Pinpoint the cell where the given text exists, returning its (x, y) midpoint coordinate. 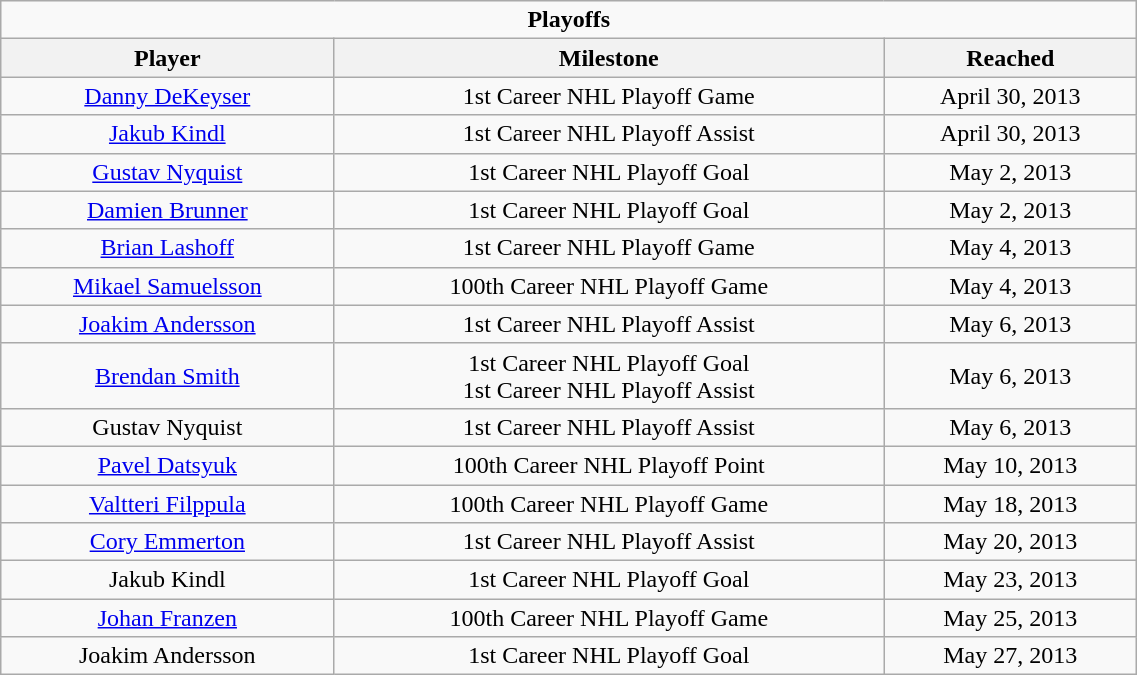
Reached (1010, 58)
Player (168, 58)
May 25, 2013 (1010, 618)
Pavel Datsyuk (168, 465)
Damien Brunner (168, 210)
Valtteri Filppula (168, 503)
May 23, 2013 (1010, 580)
Johan Franzen (168, 618)
Cory Emmerton (168, 542)
Mikael Samuelsson (168, 286)
May 10, 2013 (1010, 465)
May 27, 2013 (1010, 656)
1st Career NHL Playoff Goal1st Career NHL Playoff Assist (609, 376)
May 18, 2013 (1010, 503)
Brian Lashoff (168, 248)
100th Career NHL Playoff Point (609, 465)
Danny DeKeyser (168, 96)
Milestone (609, 58)
Brendan Smith (168, 376)
Playoffs (569, 20)
May 20, 2013 (1010, 542)
